Identify which cell holds the provided text, then report its (x, y) central coordinate. 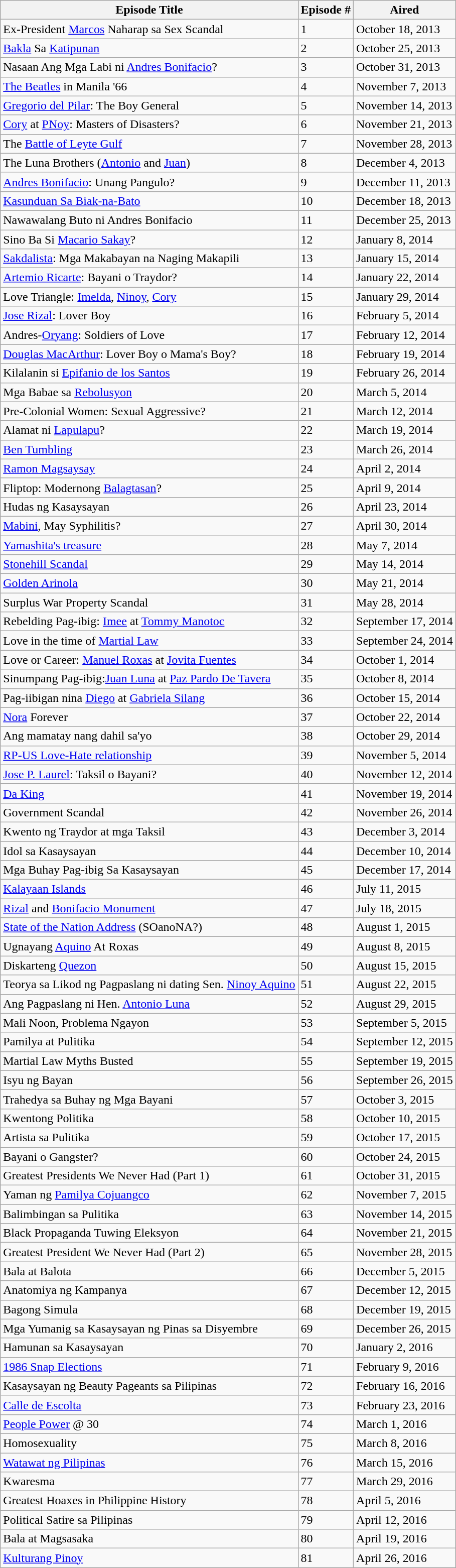
22 (326, 430)
July 18, 2015 (405, 908)
January 2, 2016 (405, 1348)
Balimbingan sa Pulitika (149, 1214)
April 26, 2016 (405, 1558)
50 (326, 966)
31 (326, 602)
October 15, 2014 (405, 698)
March 12, 2014 (405, 411)
45 (326, 870)
Kalayaan Islands (149, 889)
Nora Forever (149, 717)
September 17, 2014 (405, 622)
The Beatles in Manila '66 (149, 86)
14 (326, 278)
12 (326, 239)
Sino Ba Si Macario Sakay? (149, 239)
Andres-Oryang: Soldiers of Love (149, 335)
February 9, 2016 (405, 1367)
44 (326, 851)
Greatest Hoaxes in Philippine History (149, 1501)
6 (326, 125)
Cory at PNoy: Masters of Disasters? (149, 125)
55 (326, 1061)
April 5, 2016 (405, 1501)
Jose Rizal: Lover Boy (149, 316)
April 2, 2014 (405, 468)
March 19, 2014 (405, 430)
Yamashita's treasure (149, 545)
Bayani o Gangster? (149, 1156)
September 12, 2015 (405, 1042)
69 (326, 1329)
Ex-President Marcos Naharap sa Sex Scandal (149, 29)
October 29, 2014 (405, 736)
81 (326, 1558)
15 (326, 297)
58 (326, 1118)
Watawat ng Pilipinas (149, 1463)
Gregorio del Pilar: The Boy General (149, 105)
67 (326, 1290)
40 (326, 774)
Ang Pagpaslang ni Hen. Antonio Luna (149, 1004)
November 7, 2013 (405, 86)
January 22, 2014 (405, 278)
Artemio Ricarte: Bayani o Traydor? (149, 278)
48 (326, 927)
August 1, 2015 (405, 927)
38 (326, 736)
23 (326, 449)
Pamilya at Pulitika (149, 1042)
October 18, 2013 (405, 29)
October 22, 2014 (405, 717)
Kwentong Politika (149, 1118)
Ben Tumbling (149, 449)
Episode # (326, 10)
Sakdalista: Mga Makabayan na Naging Makapili (149, 259)
Douglas MacArthur: Lover Boy o Mama's Boy? (149, 354)
Aired (405, 10)
4 (326, 86)
19 (326, 373)
November 12, 2014 (405, 774)
Kasunduan Sa Biak-na-Bato (149, 201)
Bagong Simula (149, 1309)
39 (326, 755)
8 (326, 163)
53 (326, 1023)
61 (326, 1176)
Artista sa Pulitika (149, 1137)
52 (326, 1004)
57 (326, 1099)
October 24, 2015 (405, 1156)
Kulturang Pinoy (149, 1558)
October 17, 2015 (405, 1137)
March 1, 2016 (405, 1424)
November 5, 2014 (405, 755)
11 (326, 220)
70 (326, 1348)
Alamat ni Lapulapu? (149, 430)
65 (326, 1252)
72 (326, 1386)
Fliptop: Modernong Balagtasan? (149, 488)
Love or Career: Manuel Roxas at Jovita Fuentes (149, 660)
16 (326, 316)
41 (326, 793)
47 (326, 908)
December 26, 2015 (405, 1329)
5 (326, 105)
Greatest President We Never Had (Part 2) (149, 1252)
Sinumpang Pag-ibig:Juan Luna at Paz Pardo De Tavera (149, 679)
64 (326, 1233)
October 1, 2014 (405, 660)
December 11, 2013 (405, 182)
April 9, 2014 (405, 488)
Da King (149, 793)
76 (326, 1463)
Ugnayang Aquino At Roxas (149, 946)
December 12, 2015 (405, 1290)
August 15, 2015 (405, 966)
Andres Bonifacio: Unang Pangulo? (149, 182)
March 5, 2014 (405, 392)
Bala at Balota (149, 1271)
1 (326, 29)
18 (326, 354)
Ang mamatay nang dahil sa'yo (149, 736)
66 (326, 1271)
Idol sa Kasaysayan (149, 851)
February 19, 2014 (405, 354)
November 26, 2014 (405, 812)
May 14, 2014 (405, 564)
3 (326, 67)
54 (326, 1042)
Hudas ng Kasaysayan (149, 507)
1986 Snap Elections (149, 1367)
October 31, 2013 (405, 67)
Surplus War Property Scandal (149, 602)
September 26, 2015 (405, 1080)
26 (326, 507)
April 30, 2014 (405, 526)
Nasaan Ang Mga Labi ni Andres Bonifacio? (149, 67)
October 10, 2015 (405, 1118)
Pag-iibigan nina Diego at Gabriela Silang (149, 698)
Bala at Magsasaka (149, 1539)
December 5, 2015 (405, 1271)
27 (326, 526)
Teorya sa Likod ng Pagpaslang ni dating Sen. Ninoy Aquino (149, 985)
Nawawalang Buto ni Andres Bonifacio (149, 220)
35 (326, 679)
80 (326, 1539)
Calle de Escolta (149, 1405)
20 (326, 392)
77 (326, 1482)
24 (326, 468)
42 (326, 812)
17 (326, 335)
Trahedya sa Buhay ng Mga Bayani (149, 1099)
43 (326, 831)
Yaman ng Pamilya Cojuangco (149, 1195)
Pre-Colonial Women: Sexual Aggressive? (149, 411)
December 19, 2015 (405, 1309)
November 7, 2015 (405, 1195)
November 14, 2013 (405, 105)
Rizal and Bonifacio Monument (149, 908)
60 (326, 1156)
October 3, 2015 (405, 1099)
August 29, 2015 (405, 1004)
36 (326, 698)
April 23, 2014 (405, 507)
January 29, 2014 (405, 297)
Golden Arinola (149, 583)
February 5, 2014 (405, 316)
January 8, 2014 (405, 239)
75 (326, 1443)
Homosexuality (149, 1443)
59 (326, 1137)
November 21, 2015 (405, 1233)
Greatest Presidents We Never Had (Part 1) (149, 1176)
State of the Nation Address (SOanoNA?) (149, 927)
Kilalanin si Epifanio de los Santos (149, 373)
49 (326, 946)
30 (326, 583)
34 (326, 660)
78 (326, 1501)
March 29, 2016 (405, 1482)
October 8, 2014 (405, 679)
Jose P. Laurel: Taksil o Bayani? (149, 774)
28 (326, 545)
33 (326, 641)
The Luna Brothers (Antonio and Juan) (149, 163)
21 (326, 411)
February 26, 2014 (405, 373)
April 12, 2016 (405, 1520)
February 23, 2016 (405, 1405)
29 (326, 564)
March 8, 2016 (405, 1443)
32 (326, 622)
Hamunan sa Kasaysayan (149, 1348)
December 4, 2013 (405, 163)
Kwaresma (149, 1482)
Diskarteng Quezon (149, 966)
Rebelding Pag-ibig: Imee at Tommy Manotoc (149, 622)
56 (326, 1080)
51 (326, 985)
People Power @ 30 (149, 1424)
Stonehill Scandal (149, 564)
November 28, 2013 (405, 144)
68 (326, 1309)
9 (326, 182)
December 25, 2013 (405, 220)
Love in the time of Martial Law (149, 641)
71 (326, 1367)
79 (326, 1520)
Mga Yumanig sa Kasaysayan ng Pinas sa Disyembre (149, 1329)
February 16, 2016 (405, 1386)
2 (326, 48)
July 11, 2015 (405, 889)
August 22, 2015 (405, 985)
Anatomiya ng Kampanya (149, 1290)
63 (326, 1214)
Episode Title (149, 10)
December 18, 2013 (405, 201)
November 28, 2015 (405, 1252)
October 25, 2013 (405, 48)
October 31, 2015 (405, 1176)
Love Triangle: Imelda, Ninoy, Cory (149, 297)
25 (326, 488)
September 24, 2014 (405, 641)
46 (326, 889)
September 5, 2015 (405, 1023)
Bakla Sa Katipunan (149, 48)
13 (326, 259)
Black Propaganda Tuwing Eleksyon (149, 1233)
73 (326, 1405)
February 12, 2014 (405, 335)
37 (326, 717)
7 (326, 144)
May 7, 2014 (405, 545)
September 19, 2015 (405, 1061)
Kasaysayan ng Beauty Pageants sa Pilipinas (149, 1386)
November 19, 2014 (405, 793)
November 14, 2015 (405, 1214)
Ramon Magsaysay (149, 468)
Political Satire sa Pilipinas (149, 1520)
Kwento ng Traydor at mga Taksil (149, 831)
62 (326, 1195)
Mga Buhay Pag-ibig Sa Kasaysayan (149, 870)
January 15, 2014 (405, 259)
10 (326, 201)
Mga Babae sa Rebolusyon (149, 392)
RP-US Love-Hate relationship (149, 755)
May 28, 2014 (405, 602)
April 19, 2016 (405, 1539)
Mabini, May Syphilitis? (149, 526)
Isyu ng Bayan (149, 1080)
November 21, 2013 (405, 125)
Martial Law Myths Busted (149, 1061)
March 26, 2014 (405, 449)
The Battle of Leyte Gulf (149, 144)
December 17, 2014 (405, 870)
Government Scandal (149, 812)
74 (326, 1424)
December 3, 2014 (405, 831)
December 10, 2014 (405, 851)
August 8, 2015 (405, 946)
March 15, 2016 (405, 1463)
Mali Noon, Problema Ngayon (149, 1023)
May 21, 2014 (405, 583)
